For the text-containing cell, return its midpoint in (x, y) coordinate format. 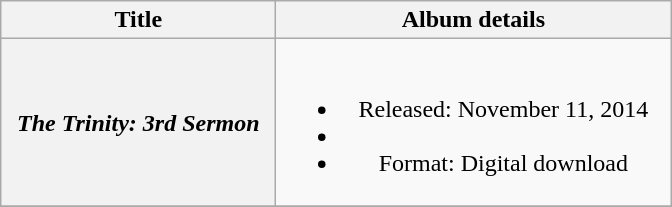
Released: November 11, 2014Format: Digital download (474, 122)
The Trinity: 3rd Sermon (138, 122)
Title (138, 20)
Album details (474, 20)
